Extract the [X, Y] coordinate from the center of the cell holding the provided text.  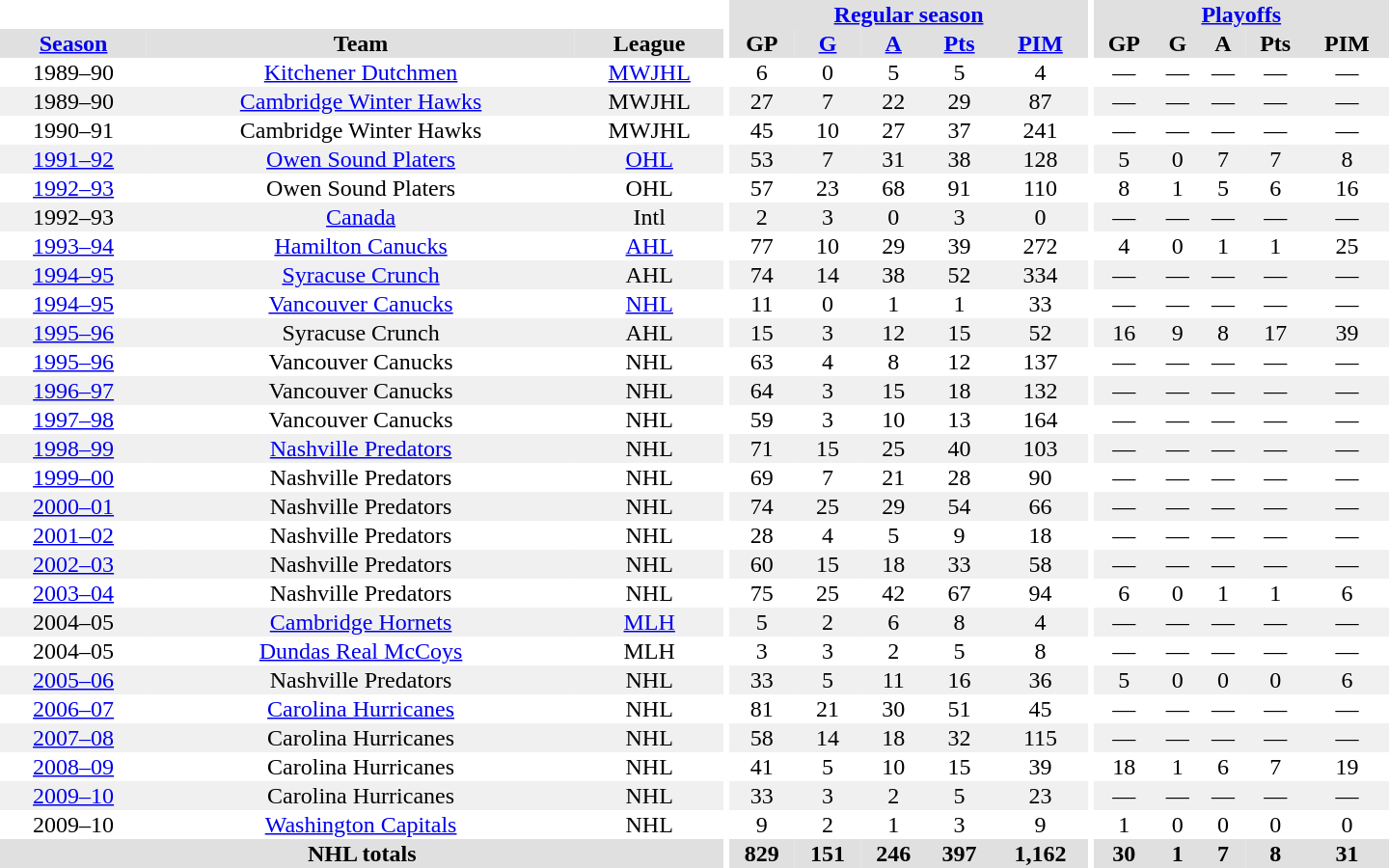
67 [959, 593]
59 [762, 420]
164 [1041, 420]
69 [762, 477]
137 [1041, 362]
54 [959, 506]
63 [762, 362]
Season [73, 43]
36 [1041, 680]
397 [959, 854]
2007–08 [73, 738]
Team [361, 43]
1,162 [1041, 854]
68 [893, 188]
115 [1041, 738]
829 [762, 854]
151 [828, 854]
2001–02 [73, 535]
1996–97 [73, 391]
40 [959, 448]
272 [1041, 246]
2005–06 [73, 680]
NHL totals [362, 854]
2006–07 [73, 709]
103 [1041, 448]
64 [762, 391]
42 [893, 593]
Intl [650, 217]
57 [762, 188]
77 [762, 246]
17 [1275, 333]
91 [959, 188]
1997–98 [73, 420]
19 [1347, 767]
2002–03 [73, 564]
Regular season [909, 14]
81 [762, 709]
Kitchener Dutchmen [361, 72]
128 [1041, 159]
1993–94 [73, 246]
1999–00 [73, 477]
Hamilton Canucks [361, 246]
110 [1041, 188]
246 [893, 854]
2000–01 [73, 506]
71 [762, 448]
22 [893, 101]
53 [762, 159]
75 [762, 593]
1991–92 [73, 159]
2008–09 [73, 767]
Cambridge Hornets [361, 622]
94 [1041, 593]
60 [762, 564]
90 [1041, 477]
2003–04 [73, 593]
87 [1041, 101]
132 [1041, 391]
1998–99 [73, 448]
Canada [361, 217]
32 [959, 738]
Playoffs [1241, 14]
51 [959, 709]
66 [1041, 506]
League [650, 43]
37 [959, 130]
13 [959, 420]
334 [1041, 275]
Dundas Real McCoys [361, 651]
241 [1041, 130]
41 [762, 767]
Washington Capitals [361, 825]
1990–91 [73, 130]
